Detect which cell encompasses the target text, then output its [x, y] center coordinate. 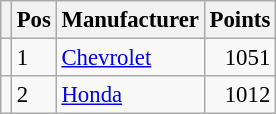
1 [34, 58]
1051 [240, 58]
Honda [130, 95]
Manufacturer [130, 20]
Points [240, 20]
Pos [34, 20]
1012 [240, 95]
2 [34, 95]
Chevrolet [130, 58]
